For the text-containing cell, return its midpoint in [x, y] coordinate format. 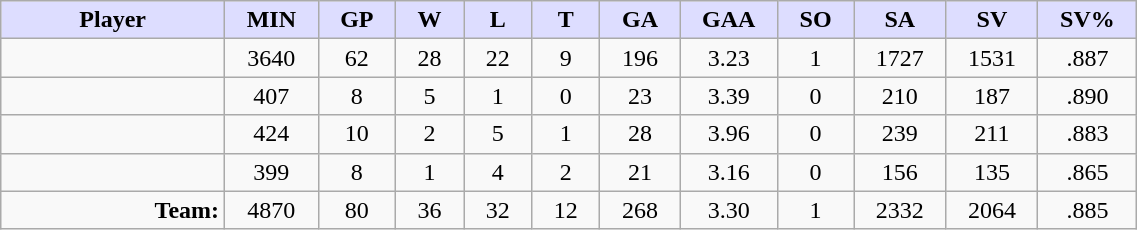
21 [640, 172]
156 [900, 172]
4870 [272, 210]
10 [356, 134]
3640 [272, 58]
.883 [1088, 134]
32 [498, 210]
22 [498, 58]
268 [640, 210]
36 [430, 210]
.887 [1088, 58]
3.39 [728, 96]
2332 [900, 210]
9 [566, 58]
SO [816, 20]
62 [356, 58]
.865 [1088, 172]
210 [900, 96]
3.16 [728, 172]
SA [900, 20]
GAA [728, 20]
SV% [1088, 20]
2064 [992, 210]
SV [992, 20]
187 [992, 96]
4 [498, 172]
12 [566, 210]
MIN [272, 20]
3.30 [728, 210]
L [498, 20]
GP [356, 20]
424 [272, 134]
239 [900, 134]
80 [356, 210]
211 [992, 134]
Player [113, 20]
.890 [1088, 96]
T [566, 20]
GA [640, 20]
W [430, 20]
399 [272, 172]
23 [640, 96]
407 [272, 96]
3.96 [728, 134]
196 [640, 58]
135 [992, 172]
Team: [113, 210]
1531 [992, 58]
1727 [900, 58]
.885 [1088, 210]
3.23 [728, 58]
